Determine the [x, y] coordinate at the center of the cell enclosing the given text.  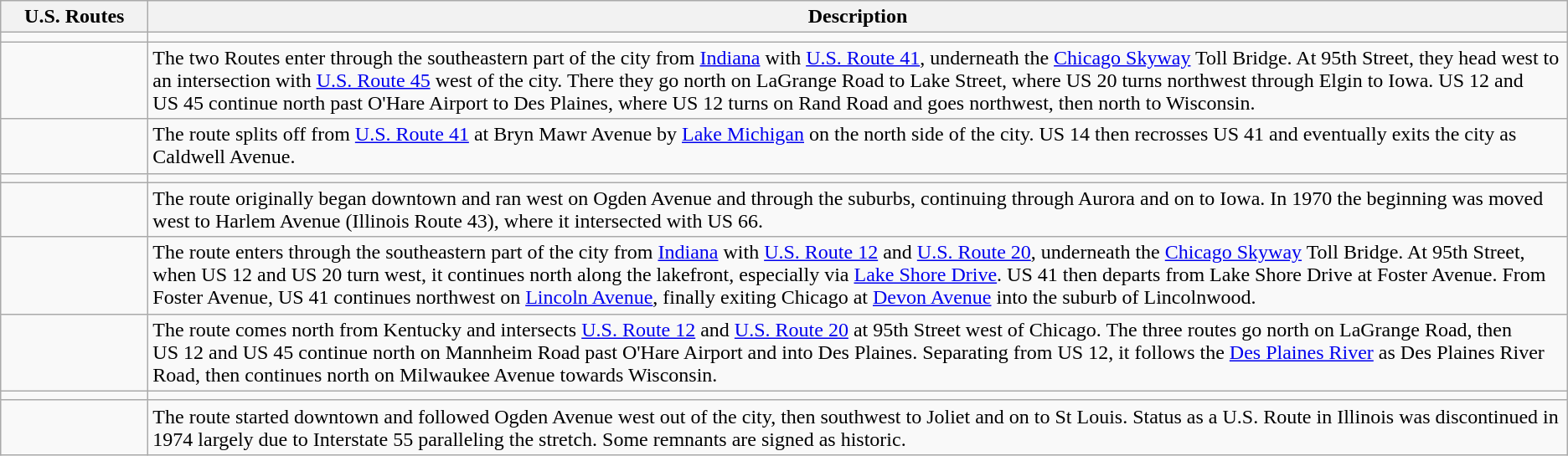
Description [858, 17]
U.S. Routes [75, 17]
